Capture the cell that displays the provided text and extract its (x, y) central coordinate. 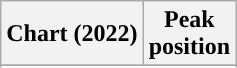
Peakposition (189, 34)
Chart (2022) (72, 34)
